Return the (X, Y) coordinate for the center point of the cell that contains the specified text.  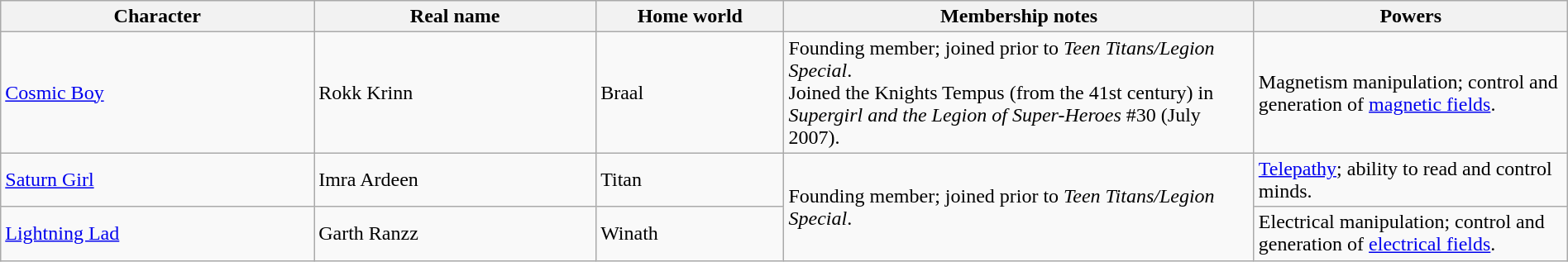
Lightning Lad (157, 233)
Rokk Krinn (455, 93)
Character (157, 17)
Home world (690, 17)
Garth Ranzz (455, 233)
Imra Ardeen (455, 180)
Telepathy; ability to read and control minds. (1411, 180)
Saturn Girl (157, 180)
Braal (690, 93)
Winath (690, 233)
Real name (455, 17)
Electrical manipulation; control and generation of electrical fields. (1411, 233)
Powers (1411, 17)
Cosmic Boy (157, 93)
Magnetism manipulation; control and generation of magnetic fields. (1411, 93)
Titan (690, 180)
Membership notes (1019, 17)
Founding member; joined prior to Teen Titans/Legion Special. (1019, 207)
